Search for the cell housing the specified text and yield its [X, Y] center coordinate. 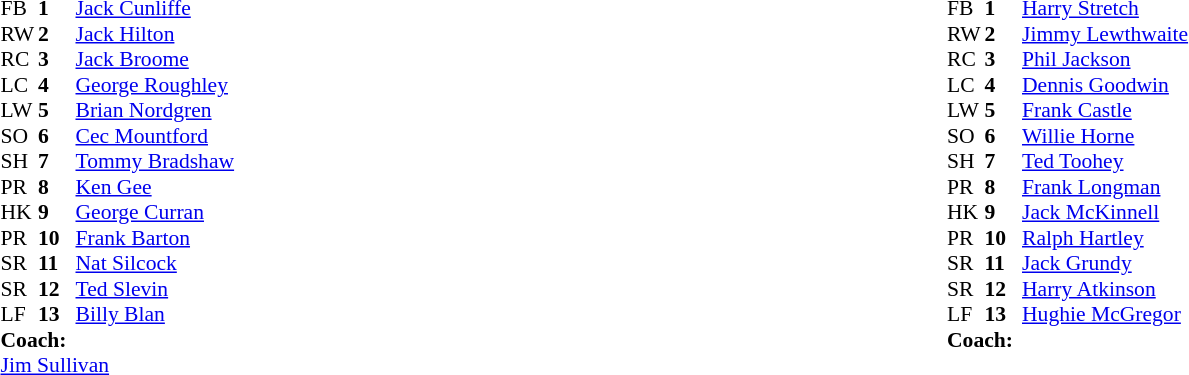
Harry Atkinson [1105, 289]
Hughie McGregor [1105, 315]
Jack Hilton [156, 34]
Brian Nordgren [156, 111]
Dennis Goodwin [1105, 85]
Jack McKinnell [1105, 213]
Frank Castle [1105, 111]
Tommy Bradshaw [156, 161]
Ken Gee [156, 187]
Jack Grundy [1105, 263]
Frank Longman [1105, 187]
Ralph Hartley [1105, 238]
George Roughley [156, 85]
Willie Horne [1105, 136]
Ted Toohey [1105, 161]
Frank Barton [156, 238]
Ted Slevin [156, 289]
Phil Jackson [1105, 59]
Cec Mountford [156, 136]
Jimmy Lewthwaite [1105, 34]
George Curran [156, 213]
Jack Broome [156, 59]
Nat Silcock [156, 263]
Billy Blan [156, 315]
